Scan for the cell matching the given text and deliver its (x, y) coordinate at center. 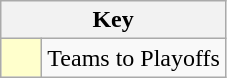
Key (114, 20)
Teams to Playoffs (134, 58)
